For the text-containing cell, return its midpoint in [x, y] coordinate format. 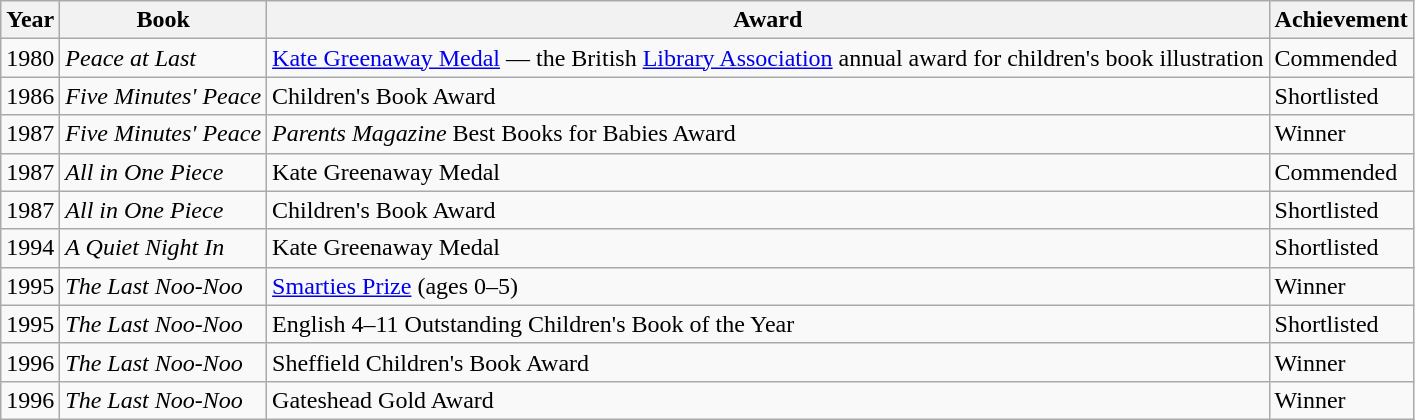
Peace at Last [164, 58]
Sheffield Children's Book Award [768, 362]
Award [768, 20]
English 4–11 Outstanding Children's Book of the Year [768, 324]
Smarties Prize (ages 0–5) [768, 286]
1986 [30, 96]
Year [30, 20]
Gateshead Gold Award [768, 400]
1994 [30, 248]
1980 [30, 58]
Kate Greenaway Medal — the British Library Association annual award for children's book illustration [768, 58]
Achievement [1341, 20]
Book [164, 20]
Parents Magazine Best Books for Babies Award [768, 134]
A Quiet Night In [164, 248]
